Return the [X, Y] coordinate for the center point of the cell that contains the specified text.  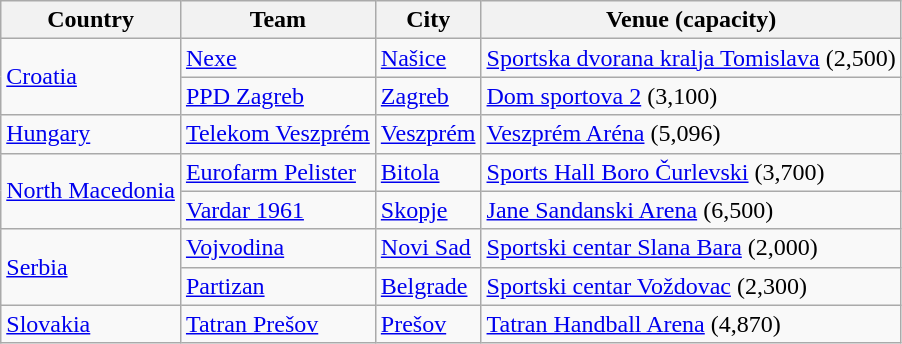
Venue (capacity) [691, 20]
Croatia [91, 77]
Bitola [428, 172]
Partizan [278, 286]
Veszprém Aréna (5,096) [691, 134]
Dom sportova 2 (3,100) [691, 96]
Eurofarm Pelister [278, 172]
Prešov [428, 324]
Tatran Prešov [278, 324]
Nexe [278, 58]
Jane Sandanski Arena (6,500) [691, 210]
North Macedonia [91, 191]
Sportska dvorana kralja Tomislava (2,500) [691, 58]
Sportski centar Slana Bara (2,000) [691, 248]
Vardar 1961 [278, 210]
Zagreb [428, 96]
Serbia [91, 267]
Team [278, 20]
Vojvodina [278, 248]
City [428, 20]
Hungary [91, 134]
Belgrade [428, 286]
Country [91, 20]
PPD Zagreb [278, 96]
Slovakia [91, 324]
Našice [428, 58]
Telekom Veszprém [278, 134]
Sports Hall Boro Čurlevski (3,700) [691, 172]
Sportski centar Voždovac (2,300) [691, 286]
Novi Sad [428, 248]
Tatran Handball Arena (4,870) [691, 324]
Skopje [428, 210]
Veszprém [428, 134]
